Determine the [X, Y] coordinate at the center of the cell enclosing the given text.  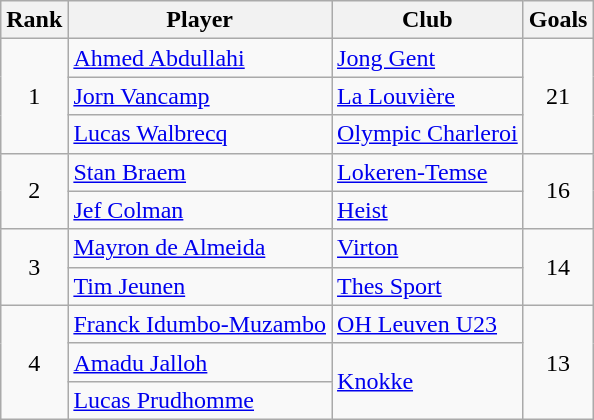
Goals [558, 20]
Virton [428, 248]
Amadu Jalloh [200, 362]
16 [558, 191]
Stan Braem [200, 172]
2 [34, 191]
Mayron de Almeida [200, 248]
4 [34, 362]
Lokeren-Temse [428, 172]
Ahmed Abdullahi [200, 58]
OH Leuven U23 [428, 324]
Club [428, 20]
14 [558, 267]
Knokke [428, 381]
Lucas Walbrecq [200, 134]
Thes Sport [428, 286]
Jef Colman [200, 210]
Player [200, 20]
Olympic Charleroi [428, 134]
Lucas Prudhomme [200, 400]
Heist [428, 210]
Tim Jeunen [200, 286]
Jorn Vancamp [200, 96]
Rank [34, 20]
1 [34, 96]
3 [34, 267]
13 [558, 362]
La Louvière [428, 96]
Franck Idumbo-Muzambo [200, 324]
Jong Gent [428, 58]
21 [558, 96]
